Search for the cell housing the specified text and yield its [x, y] center coordinate. 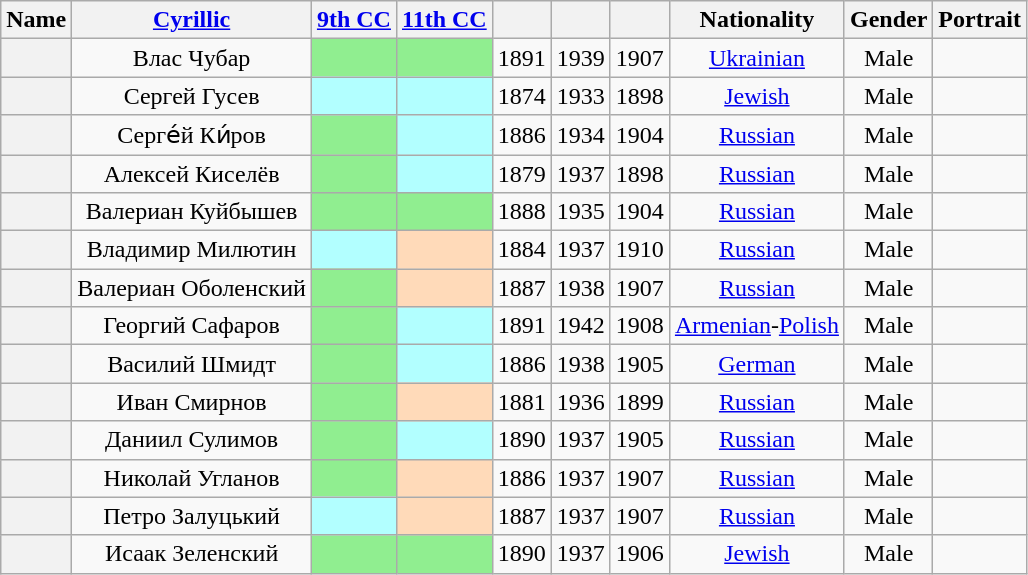
1936 [580, 402]
1874 [522, 96]
1884 [522, 250]
1939 [580, 58]
1942 [580, 326]
1933 [580, 96]
Даниил Сулимов [192, 440]
Серге́й Ки́ров [192, 135]
Иван Смирнов [192, 402]
1934 [580, 135]
1910 [640, 250]
Сергей Гусев [192, 96]
Nationality [756, 20]
Василий Шмидт [192, 364]
Name [36, 20]
Cyrillic [192, 20]
Владимир Милютин [192, 250]
1879 [522, 173]
Gender [888, 20]
1935 [580, 212]
German [756, 364]
Валериан Куйбышев [192, 212]
Николай Угланов [192, 478]
Петро Залуцький [192, 516]
Portrait [980, 20]
Алексей Киселёв [192, 173]
Ukrainian [756, 58]
1881 [522, 402]
1906 [640, 554]
Валериан Оболенский [192, 288]
1899 [640, 402]
9th CC [354, 20]
Влас Чубар [192, 58]
Armenian-Polish [756, 326]
Исаак Зеленский [192, 554]
1908 [640, 326]
11th CC [444, 20]
1888 [522, 212]
Георгий Сафаров [192, 326]
